Find where the given text appears and provide that cell's center as [X, Y] coordinate. 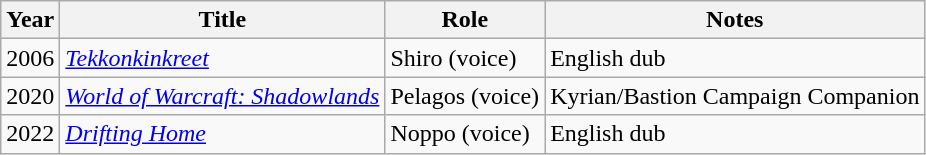
Notes [735, 20]
Year [30, 20]
Noppo (voice) [465, 134]
2022 [30, 134]
2020 [30, 96]
Shiro (voice) [465, 58]
Drifting Home [222, 134]
World of Warcraft: Shadowlands [222, 96]
Tekkonkinkreet [222, 58]
Title [222, 20]
Pelagos (voice) [465, 96]
2006 [30, 58]
Role [465, 20]
Kyrian/Bastion Campaign Companion [735, 96]
